From the cell containing the given text, extract its center point as [X, Y] coordinate. 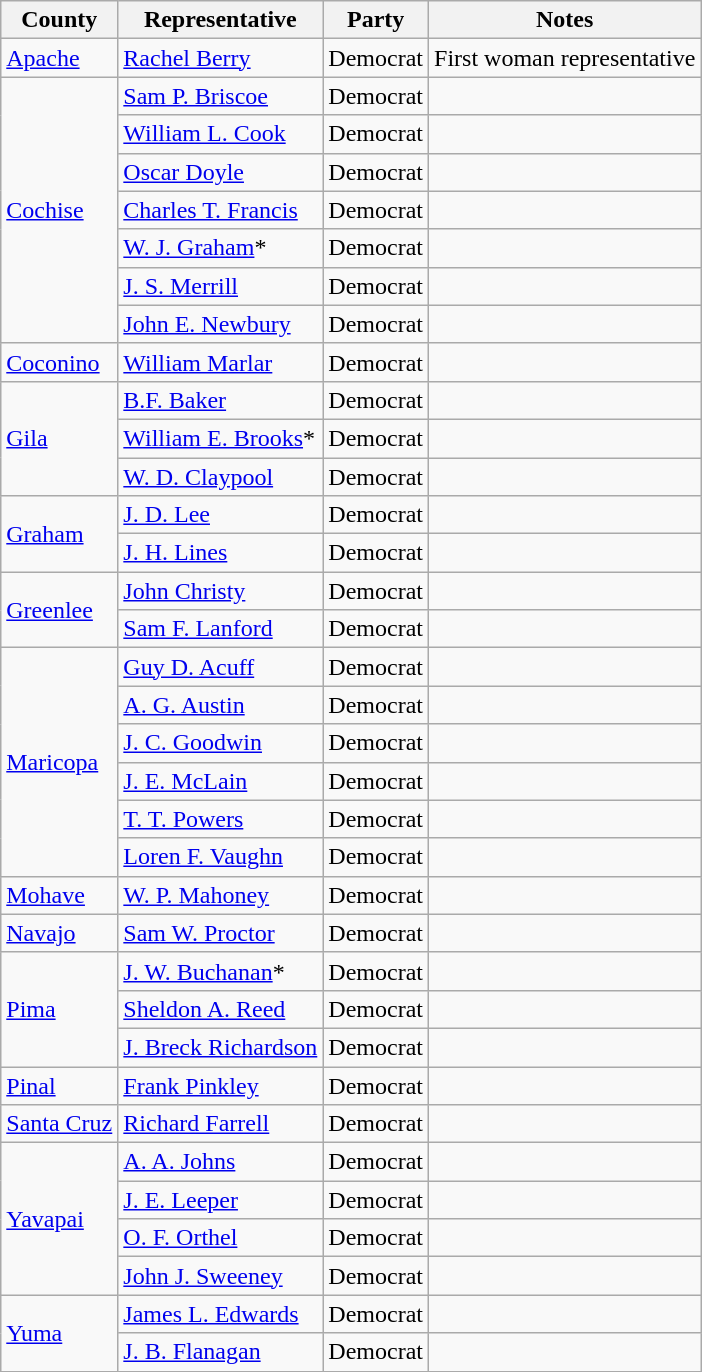
Frank Pinkley [220, 1085]
James L. Edwards [220, 1314]
A. A. Johns [220, 1162]
First woman representative [565, 58]
Notes [565, 20]
County [60, 20]
Graham [60, 534]
Santa Cruz [60, 1124]
Oscar Doyle [220, 172]
Mohave [60, 895]
J. D. Lee [220, 515]
Gila [60, 438]
Coconino [60, 362]
Rachel Berry [220, 58]
William Marlar [220, 362]
Guy D. Acuff [220, 667]
W. D. Claypool [220, 477]
Richard Farrell [220, 1124]
J. B. Flanagan [220, 1352]
Party [376, 20]
J. H. Lines [220, 553]
William L. Cook [220, 134]
Greenlee [60, 610]
J. S. Merrill [220, 286]
Sheldon A. Reed [220, 1009]
Apache [60, 58]
W. J. Graham* [220, 248]
Yuma [60, 1333]
Sam P. Briscoe [220, 96]
John E. Newbury [220, 324]
O. F. Orthel [220, 1238]
Charles T. Francis [220, 210]
John J. Sweeney [220, 1276]
Sam W. Proctor [220, 933]
J. E. McLain [220, 781]
Maricopa [60, 762]
John Christy [220, 591]
Representative [220, 20]
J. W. Buchanan* [220, 971]
Pima [60, 1009]
Yavapai [60, 1219]
Pinal [60, 1085]
B.F. Baker [220, 400]
W. P. Mahoney [220, 895]
Loren F. Vaughn [220, 857]
Sam F. Lanford [220, 629]
William E. Brooks* [220, 438]
Cochise [60, 210]
A. G. Austin [220, 705]
J. E. Leeper [220, 1200]
Navajo [60, 933]
T. T. Powers [220, 819]
J. C. Goodwin [220, 743]
J. Breck Richardson [220, 1047]
